From the cell containing the given text, extract its center point as (X, Y) coordinate. 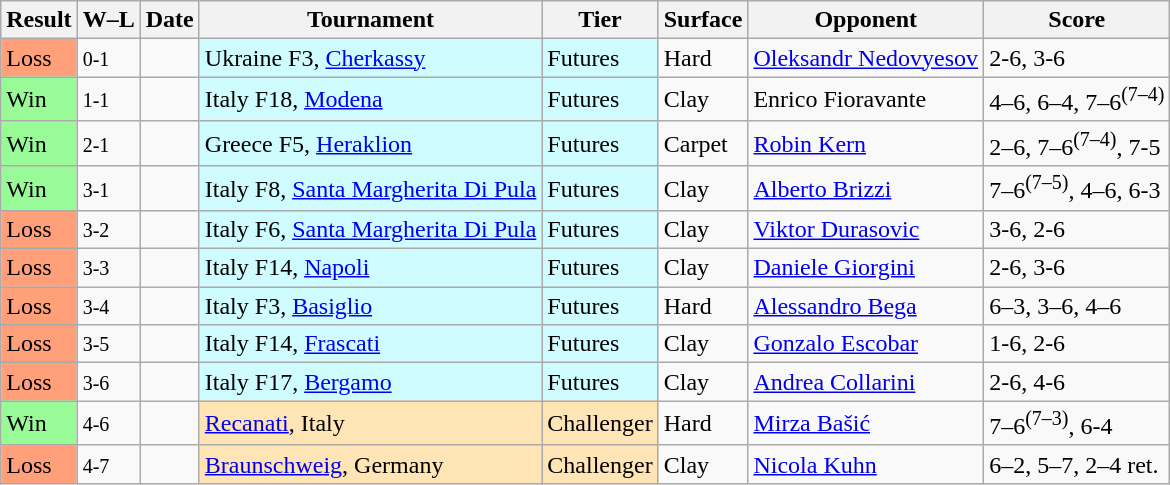
7–6(7–5), 4–6, 6-3 (1077, 188)
Tier (600, 20)
Robin Kern (866, 144)
Score (1077, 20)
Alessandro Bega (866, 306)
Italy F3, Basiglio (370, 306)
Oleksandr Nedovyesov (866, 58)
4-6 (108, 424)
3-6, 2-6 (1077, 230)
4-7 (108, 464)
Carpet (703, 144)
Enrico Fioravante (866, 100)
W–L (108, 20)
3-1 (108, 188)
2–6, 7–6(7–4), 7-5 (1077, 144)
7–6(7–3), 6-4 (1077, 424)
Alberto Brizzi (866, 188)
Mirza Bašić (866, 424)
Italy F14, Frascati (370, 344)
Italy F14, Napoli (370, 268)
Tournament (370, 20)
Surface (703, 20)
Daniele Giorgini (866, 268)
4–6, 6–4, 7–6(7–4) (1077, 100)
3-4 (108, 306)
6–2, 5–7, 2–4 ret. (1077, 464)
Result (39, 20)
2-1 (108, 144)
6–3, 3–6, 4–6 (1077, 306)
3-5 (108, 344)
3-3 (108, 268)
Greece F5, Heraklion (370, 144)
Opponent (866, 20)
3-2 (108, 230)
Italy F8, Santa Margherita Di Pula (370, 188)
Gonzalo Escobar (866, 344)
3-6 (108, 382)
Viktor Durasovic (866, 230)
Italy F6, Santa Margherita Di Pula (370, 230)
0-1 (108, 58)
Ukraine F3, Cherkassy (370, 58)
Andrea Collarini (866, 382)
Italy F17, Bergamo (370, 382)
Italy F18, Modena (370, 100)
Braunschweig, Germany (370, 464)
1-1 (108, 100)
2-6, 4-6 (1077, 382)
Nicola Kuhn (866, 464)
1-6, 2-6 (1077, 344)
Recanati, Italy (370, 424)
Date (170, 20)
